Return (x, y) of the center of cell containing provided text 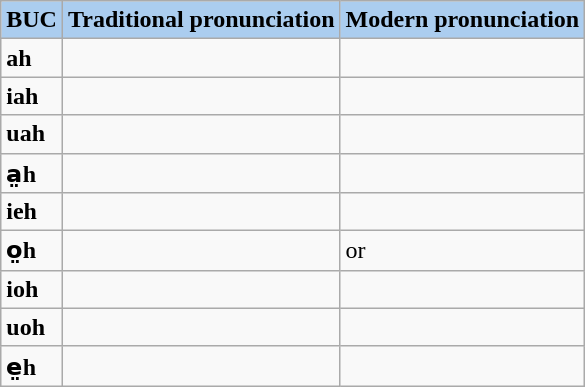
ieh (32, 212)
a̤h (32, 173)
Traditional pronunciation (201, 20)
uoh (32, 327)
or (462, 251)
BUC (32, 20)
e̤h (32, 366)
Modern pronunciation (462, 20)
uah (32, 134)
ioh (32, 289)
ah (32, 58)
iah (32, 96)
o̤h (32, 251)
